Scan for the cell matching the given text and deliver its (x, y) coordinate at center. 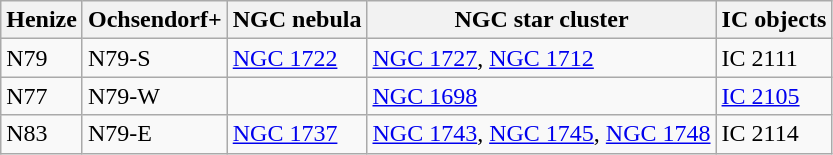
NGC nebula (297, 20)
N79-E (154, 134)
NGC 1743, NGC 1745, NGC 1748 (542, 134)
N79 (42, 58)
N77 (42, 96)
Ochsendorf+ (154, 20)
NGC 1727, NGC 1712 (542, 58)
Henize (42, 20)
IC 2114 (774, 134)
IC objects (774, 20)
IC 2111 (774, 58)
N83 (42, 134)
NGC 1722 (297, 58)
N79-S (154, 58)
NGC 1737 (297, 134)
NGC 1698 (542, 96)
N79-W (154, 96)
NGC star cluster (542, 20)
IC 2105 (774, 96)
